From the cell containing the given text, extract its center point as [X, Y] coordinate. 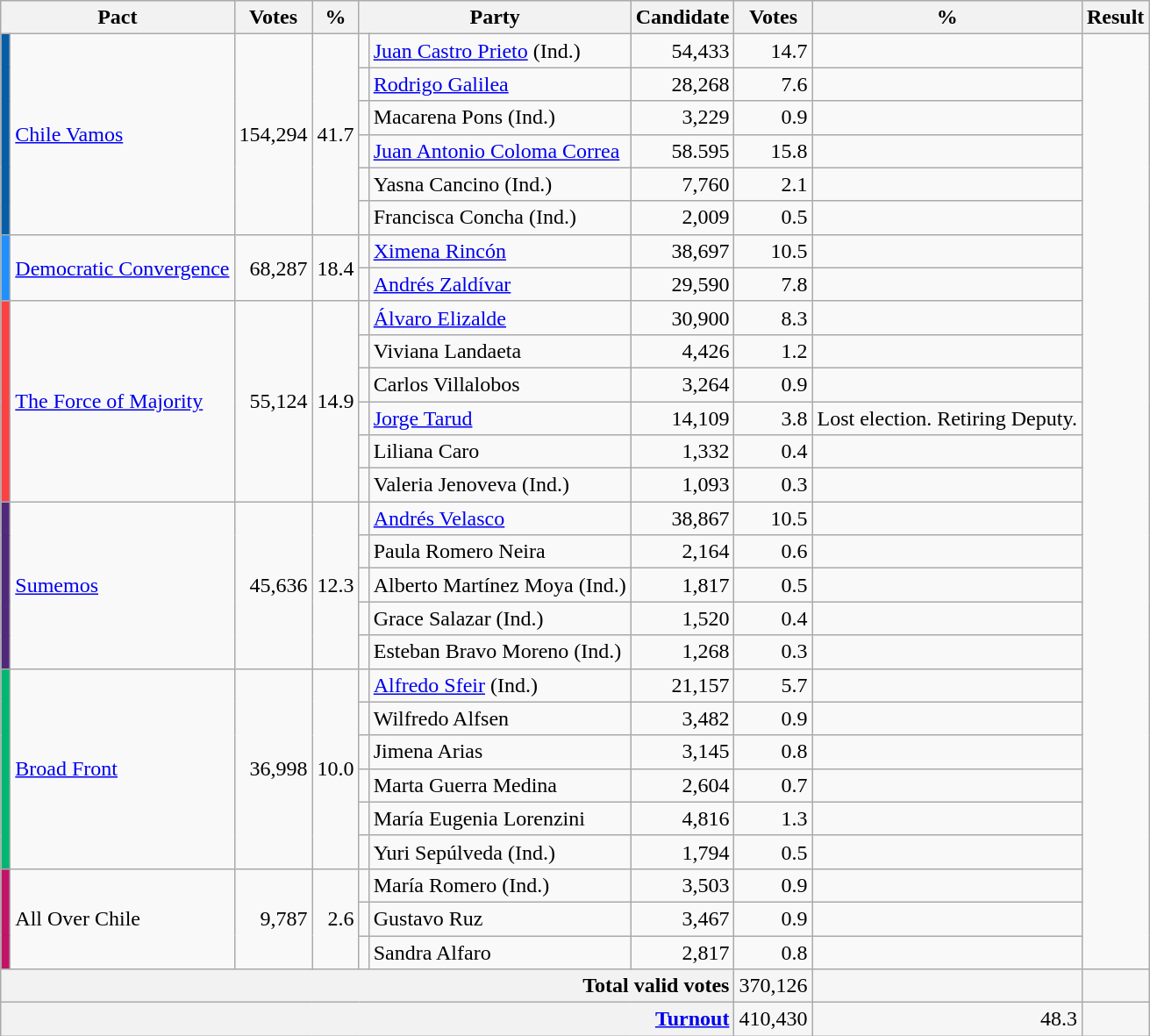
38,697 [682, 251]
2,009 [682, 218]
5.7 [774, 685]
3,482 [682, 718]
Grace Salazar (Ind.) [500, 618]
María Eugenia Lorenzini [500, 818]
28,268 [682, 84]
Álvaro Elizalde [500, 318]
10.0 [335, 768]
Sandra Alfaro [500, 952]
45,636 [274, 585]
Jorge Tarud [500, 418]
1,520 [682, 618]
41.7 [335, 134]
30,900 [682, 318]
Valeria Jenoveva (Ind.) [500, 485]
Ximena Rincón [500, 251]
38,867 [682, 518]
55,124 [274, 401]
154,294 [274, 134]
3,145 [682, 752]
410,430 [774, 1019]
Marta Guerra Medina [500, 785]
370,126 [774, 986]
18.4 [335, 268]
68,287 [274, 268]
Pact [118, 18]
4,426 [682, 351]
1,268 [682, 652]
14.9 [335, 401]
Viviana Landaeta [500, 351]
Paula Romero Neira [500, 552]
0.7 [774, 785]
Juan Castro Prieto (Ind.) [500, 51]
1,093 [682, 485]
2.6 [335, 918]
1.2 [774, 351]
Andrés Velasco [500, 518]
1.3 [774, 818]
2,817 [682, 952]
Esteban Bravo Moreno (Ind.) [500, 652]
Candidate [682, 18]
3,467 [682, 918]
14.7 [774, 51]
Francisca Concha (Ind.) [500, 218]
58.595 [682, 151]
Juan Antonio Coloma Correa [500, 151]
Lost election. Retiring Deputy. [947, 418]
Wilfredo Alfsen [500, 718]
29,590 [682, 284]
3.8 [774, 418]
15.8 [774, 151]
21,157 [682, 685]
3,229 [682, 118]
3,264 [682, 384]
7,760 [682, 184]
Yuri Sepúlveda (Ind.) [500, 852]
0.6 [774, 552]
María Romero (Ind.) [500, 885]
7.8 [774, 284]
8.3 [774, 318]
Democratic Convergence [123, 268]
Andrés Zaldívar [500, 284]
48.3 [947, 1019]
2,604 [682, 785]
Chile Vamos [123, 134]
Alberto Martínez Moya (Ind.) [500, 585]
The Force of Majority [123, 401]
54,433 [682, 51]
4,816 [682, 818]
Gustavo Ruz [500, 918]
Macarena Pons (Ind.) [500, 118]
Carlos Villalobos [500, 384]
3,503 [682, 885]
1,332 [682, 452]
36,998 [274, 768]
Liliana Caro [500, 452]
Result [1115, 18]
2,164 [682, 552]
Party [495, 18]
1,817 [682, 585]
Turnout [368, 1019]
Jimena Arias [500, 752]
7.6 [774, 84]
Yasna Cancino (Ind.) [500, 184]
14,109 [682, 418]
9,787 [274, 918]
Sumemos [123, 585]
2.1 [774, 184]
12.3 [335, 585]
1,794 [682, 852]
Alfredo Sfeir (Ind.) [500, 685]
Total valid votes [368, 986]
Broad Front [123, 768]
All Over Chile [123, 918]
Rodrigo Galilea [500, 84]
